Provide the [X, Y] coordinate of the cell's center where the given text is located.  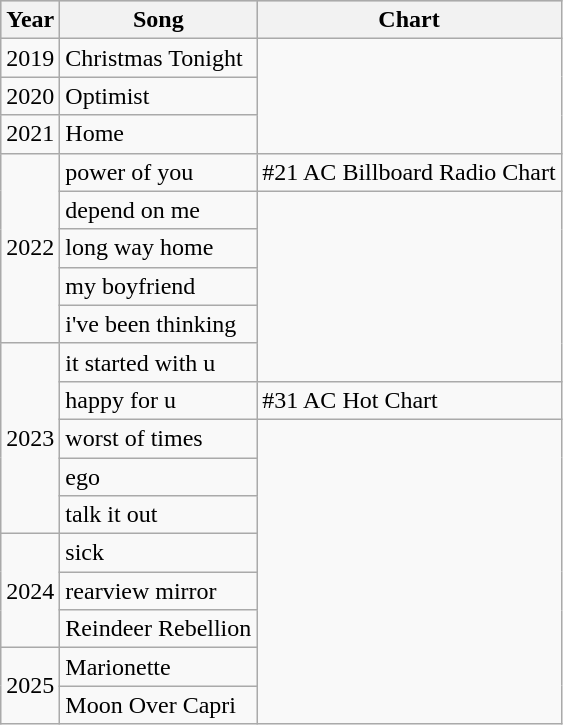
Home [158, 134]
happy for u [158, 400]
Song [158, 20]
sick [158, 553]
Optimist [158, 96]
2022 [30, 248]
my boyfriend [158, 286]
i've been thinking [158, 324]
2019 [30, 58]
2025 [30, 686]
Christmas Tonight [158, 58]
depend on me [158, 210]
2023 [30, 438]
worst of times [158, 438]
2020 [30, 96]
2024 [30, 591]
Chart [409, 20]
it started with u [158, 362]
Reindeer Rebellion [158, 629]
Marionette [158, 667]
Year [30, 20]
ego [158, 477]
Moon Over Capri [158, 705]
#31 AC Hot Chart [409, 400]
2021 [30, 134]
#21 AC Billboard Radio Chart [409, 172]
rearview mirror [158, 591]
long way home [158, 248]
power of you [158, 172]
talk it out [158, 515]
